Locate the cell with the specified text and output its (X, Y) center coordinate. 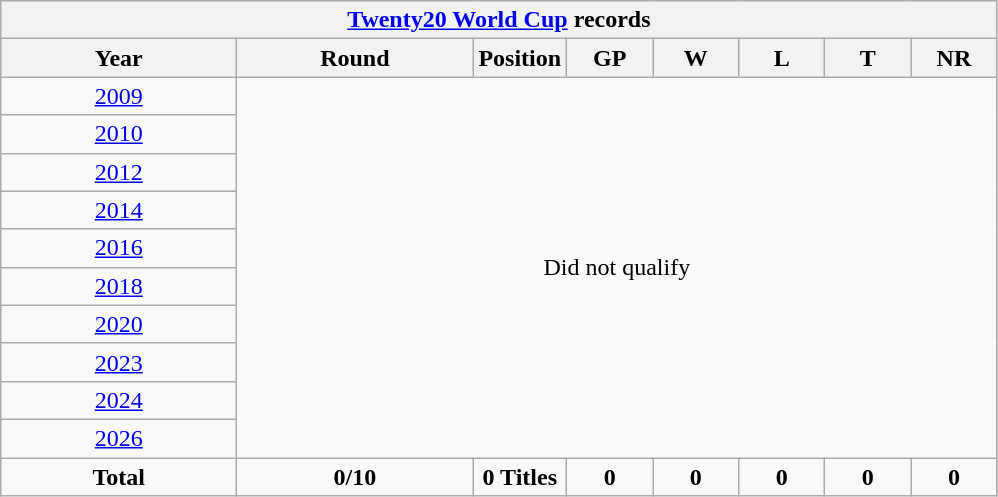
Year (119, 58)
GP (610, 58)
2026 (119, 438)
2024 (119, 400)
2023 (119, 362)
NR (954, 58)
2009 (119, 96)
Total (119, 477)
2018 (119, 286)
2016 (119, 248)
2012 (119, 172)
T (868, 58)
Did not qualify (617, 268)
Round (355, 58)
2014 (119, 210)
2010 (119, 134)
Position (520, 58)
2020 (119, 324)
0 Titles (520, 477)
0/10 (355, 477)
Twenty20 World Cup records (499, 20)
L (782, 58)
W (696, 58)
